Determine the [x, y] coordinate at the center of the cell enclosing the given text.  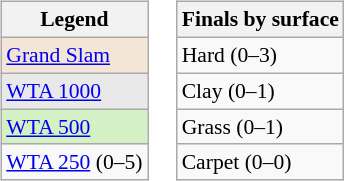
Clay (0–1) [260, 91]
Grand Slam [74, 55]
WTA 250 (0–5) [74, 162]
Grass (0–1) [260, 127]
Hard (0–3) [260, 55]
WTA 1000 [74, 91]
Finals by surface [260, 20]
WTA 500 [74, 127]
Legend [74, 20]
Carpet (0–0) [260, 162]
